For the text-containing cell, return its midpoint in [X, Y] coordinate format. 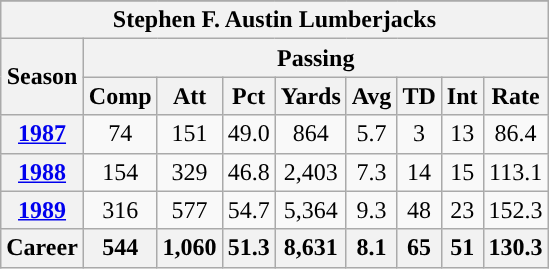
5,364 [310, 210]
Int [462, 96]
Rate [516, 96]
86.4 [516, 134]
51 [462, 248]
9.3 [372, 210]
1988 [42, 172]
46.8 [248, 172]
23 [462, 210]
577 [190, 210]
Yards [310, 96]
8,631 [310, 248]
1,060 [190, 248]
Pct [248, 96]
TD [419, 96]
15 [462, 172]
51.3 [248, 248]
3 [419, 134]
8.1 [372, 248]
154 [120, 172]
130.3 [516, 248]
544 [120, 248]
Att [190, 96]
113.1 [516, 172]
65 [419, 248]
54.7 [248, 210]
1987 [42, 134]
151 [190, 134]
Avg [372, 96]
152.3 [516, 210]
2,403 [310, 172]
74 [120, 134]
Stephen F. Austin Lumberjacks [274, 20]
5.7 [372, 134]
Comp [120, 96]
14 [419, 172]
Career [42, 248]
Season [42, 77]
7.3 [372, 172]
48 [419, 210]
316 [120, 210]
13 [462, 134]
Passing [316, 58]
329 [190, 172]
1989 [42, 210]
49.0 [248, 134]
864 [310, 134]
